Return the [x, y] coordinate for the center point of the cell that contains the specified text.  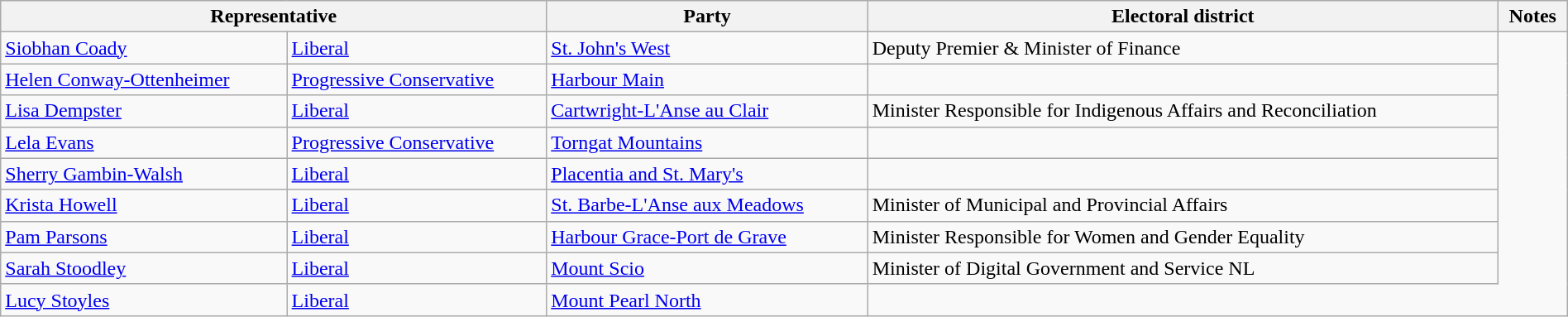
Electoral district [1183, 17]
Notes [1532, 17]
Sherry Gambin-Walsh [144, 174]
Helen Conway-Ottenheimer [144, 79]
Sarah Stoodley [144, 268]
Minister of Municipal and Provincial Affairs [1183, 205]
Minister Responsible for Women and Gender Equality [1183, 237]
Pam Parsons [144, 237]
Cartwright-L'Anse au Clair [707, 111]
St. John's West [707, 48]
Mount Scio [707, 268]
Representative [274, 17]
Harbour Grace-Port de Grave [707, 237]
Minister of Digital Government and Service NL [1183, 268]
Mount Pearl North [707, 300]
Krista Howell [144, 205]
Minister Responsible for Indigenous Affairs and Reconciliation [1183, 111]
Lucy Stoyles [144, 300]
Siobhan Coady [144, 48]
Lela Evans [144, 142]
Deputy Premier & Minister of Finance [1183, 48]
St. Barbe-L'Anse aux Meadows [707, 205]
Lisa Dempster [144, 111]
Placentia and St. Mary's [707, 174]
Party [707, 17]
Harbour Main [707, 79]
Torngat Mountains [707, 142]
